Find where the given text appears and provide that cell's center as (X, Y) coordinate. 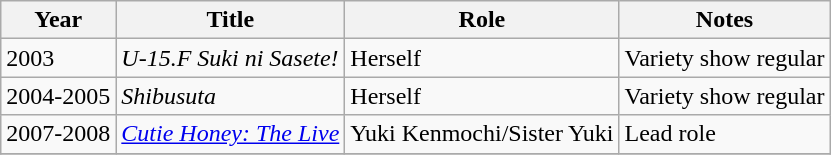
Notes (724, 20)
Shibusuta (230, 96)
Lead role (724, 134)
Title (230, 20)
Cutie Honey: The Live (230, 134)
2007-2008 (58, 134)
2004-2005 (58, 96)
Role (482, 20)
Yuki Kenmochi/Sister Yuki (482, 134)
Year (58, 20)
U-15.F Suki ni Sasete! (230, 58)
2003 (58, 58)
